Output the [X, Y] coordinate of the center of the cell containing the given text.  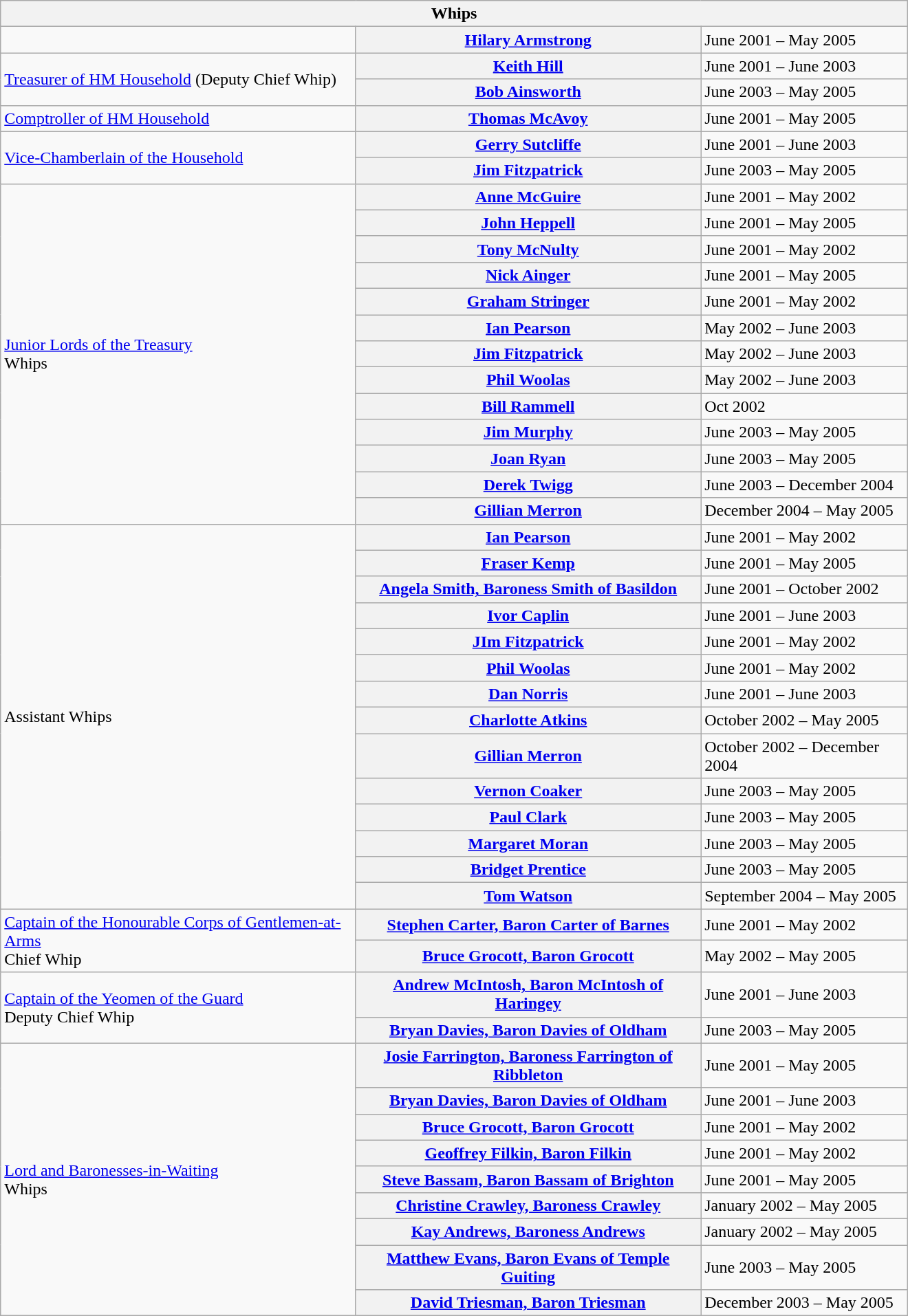
Nick Ainger [528, 275]
JIm Fitzpatrick [528, 641]
John Heppell [528, 223]
Matthew Evans, Baron Evans of Temple Guiting [528, 1266]
Comptroller of HM Household [178, 118]
June 2003 – December 2004 [805, 485]
May 2002 – May 2005 [805, 956]
Margaret Moran [528, 844]
Oct 2002 [805, 406]
Junior Lords of the TreasuryWhips [178, 353]
Lord and Baronesses-in-WaitingWhips [178, 1180]
Gerry Sutcliffe [528, 144]
Captain of the Yeomen of the GuardDeputy Chief Whip [178, 1008]
Whips [454, 14]
December 2003 – May 2005 [805, 1303]
Captain of the Honourable Corps of Gentlemen-at-ArmsChief Whip [178, 941]
Bill Rammell [528, 406]
Kay Andrews, Baroness Andrews [528, 1231]
Jim Murphy [528, 432]
Josie Farrington, Baroness Farrington of Ribbleton [528, 1066]
Joan Ryan [528, 459]
October 2002 – May 2005 [805, 720]
Assistant Whips [178, 716]
Angela Smith, Baroness Smith of Basildon [528, 589]
December 2004 – May 2005 [805, 511]
David Triesman, Baron Triesman [528, 1303]
Charlotte Atkins [528, 720]
Treasurer of HM Household (Deputy Chief Whip) [178, 79]
Derek Twigg [528, 485]
Tony McNulty [528, 249]
Keith Hill [528, 66]
Fraser Kemp [528, 563]
Paul Clark [528, 818]
Steve Bassam, Baron Bassam of Brighton [528, 1179]
Vice-Chamberlain of the Household [178, 157]
Bob Ainsworth [528, 92]
Anne McGuire [528, 197]
Geoffrey Filkin, Baron Filkin [528, 1153]
Bridget Prentice [528, 870]
October 2002 – December 2004 [805, 755]
Stephen Carter, Baron Carter of Barnes [528, 925]
Vernon Coaker [528, 791]
Christine Crawley, Baroness Crawley [528, 1205]
September 2004 – May 2005 [805, 896]
Tom Watson [528, 896]
Graham Stringer [528, 301]
Thomas McAvoy [528, 118]
June 2001 – October 2002 [805, 589]
Ivor Caplin [528, 615]
Andrew McIntosh, Baron McIntosh of Haringey [528, 994]
Dan Norris [528, 694]
Hilary Armstrong [528, 40]
